From the cell containing the given text, extract its center point as (X, Y) coordinate. 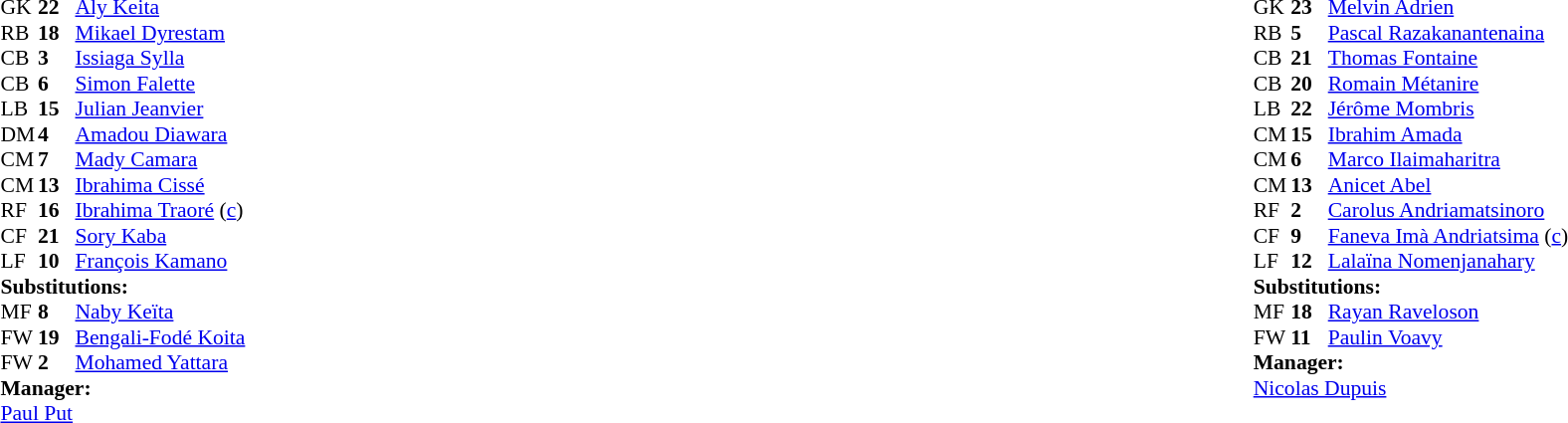
Amadou Diawara (161, 134)
22 (1309, 108)
DM (19, 134)
9 (1309, 236)
5 (1309, 33)
Ibrahima Traoré (c) (161, 210)
Naby Keïta (161, 312)
19 (57, 337)
Sory Kaba (161, 236)
Mikael Dyrestam (161, 33)
7 (57, 160)
Substitutions: (122, 287)
16 (57, 210)
Issiaga Sylla (161, 59)
8 (57, 312)
12 (1309, 262)
Ibrahima Cissé (161, 185)
11 (1309, 337)
François Kamano (161, 262)
Simon Falette (161, 84)
Julian Jeanvier (161, 108)
3 (57, 59)
Manager: (122, 388)
Bengali-Fodé Koita (161, 337)
10 (57, 262)
4 (57, 134)
Mohamed Yattara (161, 363)
20 (1309, 84)
Mady Camara (161, 160)
